Identify which cell holds the provided text, then report its [X, Y] central coordinate. 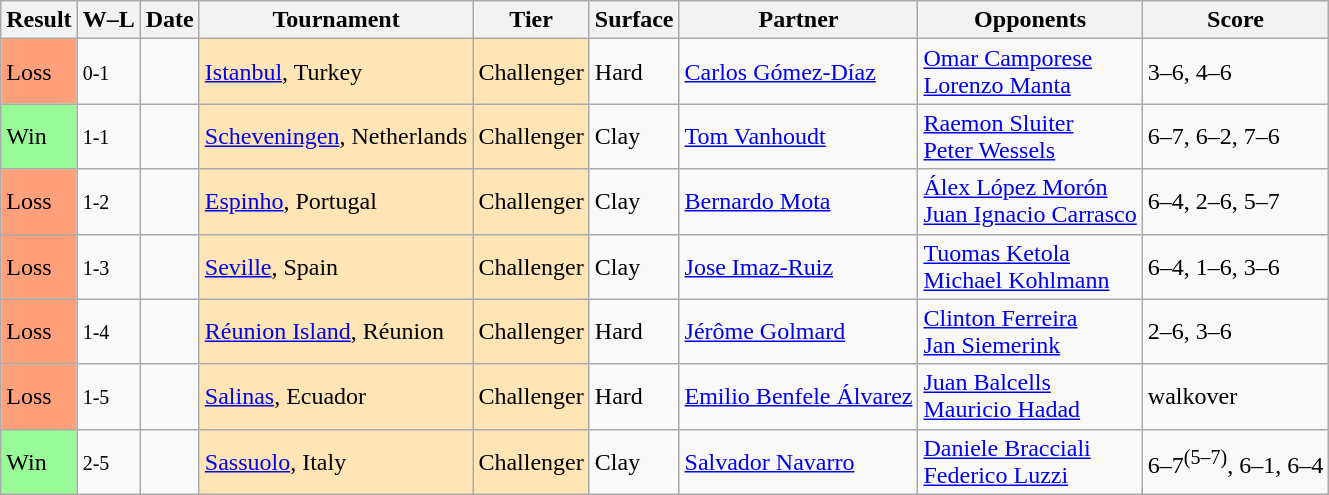
0-1 [108, 72]
Seville, Spain [336, 266]
1-5 [108, 396]
Partner [798, 20]
1-3 [108, 266]
Opponents [1030, 20]
6–7(5–7), 6–1, 6–4 [1235, 462]
6–4, 1–6, 3–6 [1235, 266]
1-2 [108, 202]
Salinas, Ecuador [336, 396]
Tuomas Ketola Michael Kohlmann [1030, 266]
Surface [634, 20]
Date [170, 20]
Emilio Benfele Álvarez [798, 396]
Carlos Gómez-Díaz [798, 72]
2–6, 3–6 [1235, 332]
Sassuolo, Italy [336, 462]
Jérôme Golmard [798, 332]
Espinho, Portugal [336, 202]
Bernardo Mota [798, 202]
Réunion Island, Réunion [336, 332]
Raemon Sluiter Peter Wessels [1030, 136]
Score [1235, 20]
Jose Imaz-Ruiz [798, 266]
2-5 [108, 462]
Tier [531, 20]
Daniele Bracciali Federico Luzzi [1030, 462]
Salvador Navarro [798, 462]
6–4, 2–6, 5–7 [1235, 202]
3–6, 4–6 [1235, 72]
Álex López Morón Juan Ignacio Carrasco [1030, 202]
Omar Camporese Lorenzo Manta [1030, 72]
1-4 [108, 332]
Clinton Ferreira Jan Siemerink [1030, 332]
Juan Balcells Mauricio Hadad [1030, 396]
walkover [1235, 396]
Scheveningen, Netherlands [336, 136]
Istanbul, Turkey [336, 72]
Tom Vanhoudt [798, 136]
Tournament [336, 20]
6–7, 6–2, 7–6 [1235, 136]
1-1 [108, 136]
Result [39, 20]
W–L [108, 20]
